Output the (X, Y) coordinate of the center of the cell containing the given text.  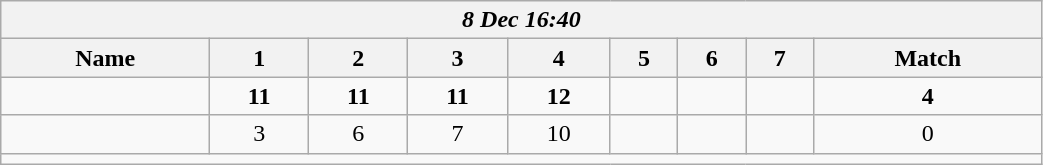
0 (928, 134)
Match (928, 58)
12 (558, 96)
10 (558, 134)
Name (106, 58)
1 (260, 58)
8 Dec 16:40 (522, 20)
5 (644, 58)
2 (358, 58)
